Pinpoint the cell where the given text exists, returning its (x, y) midpoint coordinate. 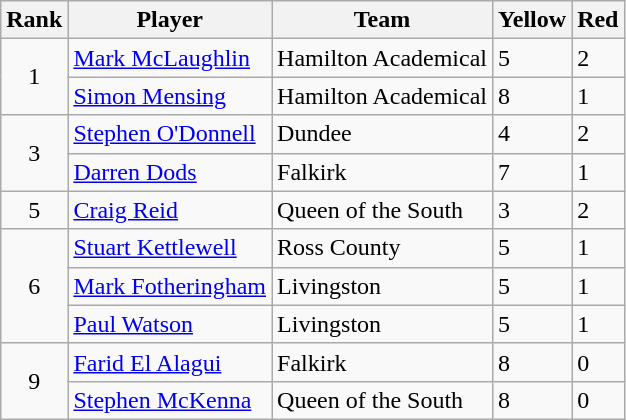
Player (170, 20)
Stephen O'Donnell (170, 134)
Dundee (382, 134)
7 (532, 172)
Farid El Alagui (170, 362)
Stephen McKenna (170, 400)
Team (382, 20)
Yellow (532, 20)
Stuart Kettlewell (170, 248)
9 (34, 381)
6 (34, 286)
Red (598, 20)
Rank (34, 20)
Mark Fotheringham (170, 286)
Mark McLaughlin (170, 58)
Darren Dods (170, 172)
Ross County (382, 248)
Simon Mensing (170, 96)
Paul Watson (170, 324)
Craig Reid (170, 210)
4 (532, 134)
